Output the (X, Y) coordinate of the center of the cell containing the given text.  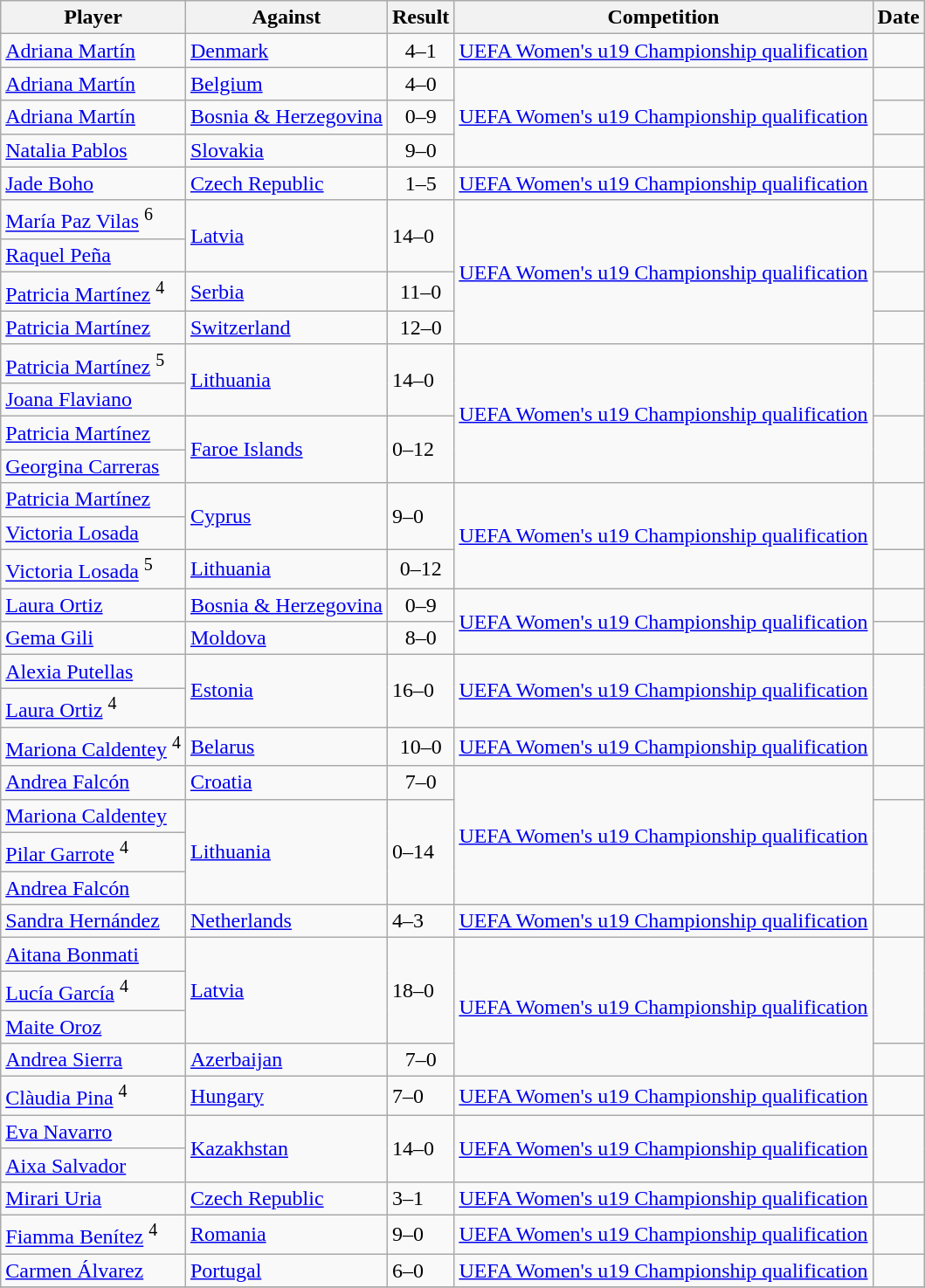
Clàudia Pina 4 (93, 1097)
Mirari Uria (93, 1198)
Natalia Pablos (93, 150)
Mariona Caldentey (93, 816)
Aixa Salvador (93, 1165)
0–14 (420, 852)
Patricia Martínez 4 (93, 292)
Mariona Caldentey 4 (93, 747)
Victoria Losada 5 (93, 569)
Faroe Islands (286, 450)
6–0 (420, 1271)
Switzerland (286, 327)
Hungary (286, 1097)
4–0 (420, 84)
Against (286, 17)
8–0 (420, 638)
Estonia (286, 692)
18–0 (420, 990)
Azerbaijan (286, 1060)
4–3 (420, 921)
Denmark (286, 51)
1–5 (420, 183)
Maite Oroz (93, 1026)
Competition (664, 17)
Belgium (286, 84)
Sandra Hernández (93, 921)
Patricia Martínez 5 (93, 363)
Romania (286, 1235)
Serbia (286, 292)
Georgina Carreras (93, 466)
Eva Navarro (93, 1132)
Andrea Sierra (93, 1060)
Player (93, 17)
Victoria Losada (93, 533)
Belarus (286, 747)
Alexia Putellas (93, 672)
Kazakhstan (286, 1148)
Netherlands (286, 921)
Croatia (286, 782)
Aitana Bonmati (93, 954)
María Paz Vilas 6 (93, 220)
Portugal (286, 1271)
11–0 (420, 292)
Jade Boho (93, 183)
Lucía García 4 (93, 990)
Raquel Peña (93, 256)
Pilar Garrote 4 (93, 852)
4–1 (420, 51)
Joana Flaviano (93, 400)
Laura Ortiz (93, 605)
Carmen Álvarez (93, 1271)
10–0 (420, 747)
Gema Gili (93, 638)
Fiamma Benítez 4 (93, 1235)
3–1 (420, 1198)
Laura Ortiz 4 (93, 707)
Slovakia (286, 150)
Result (420, 17)
Cyprus (286, 516)
16–0 (420, 692)
Date (898, 17)
12–0 (420, 327)
Moldova (286, 638)
